Detect which cell encompasses the target text, then output its (x, y) center coordinate. 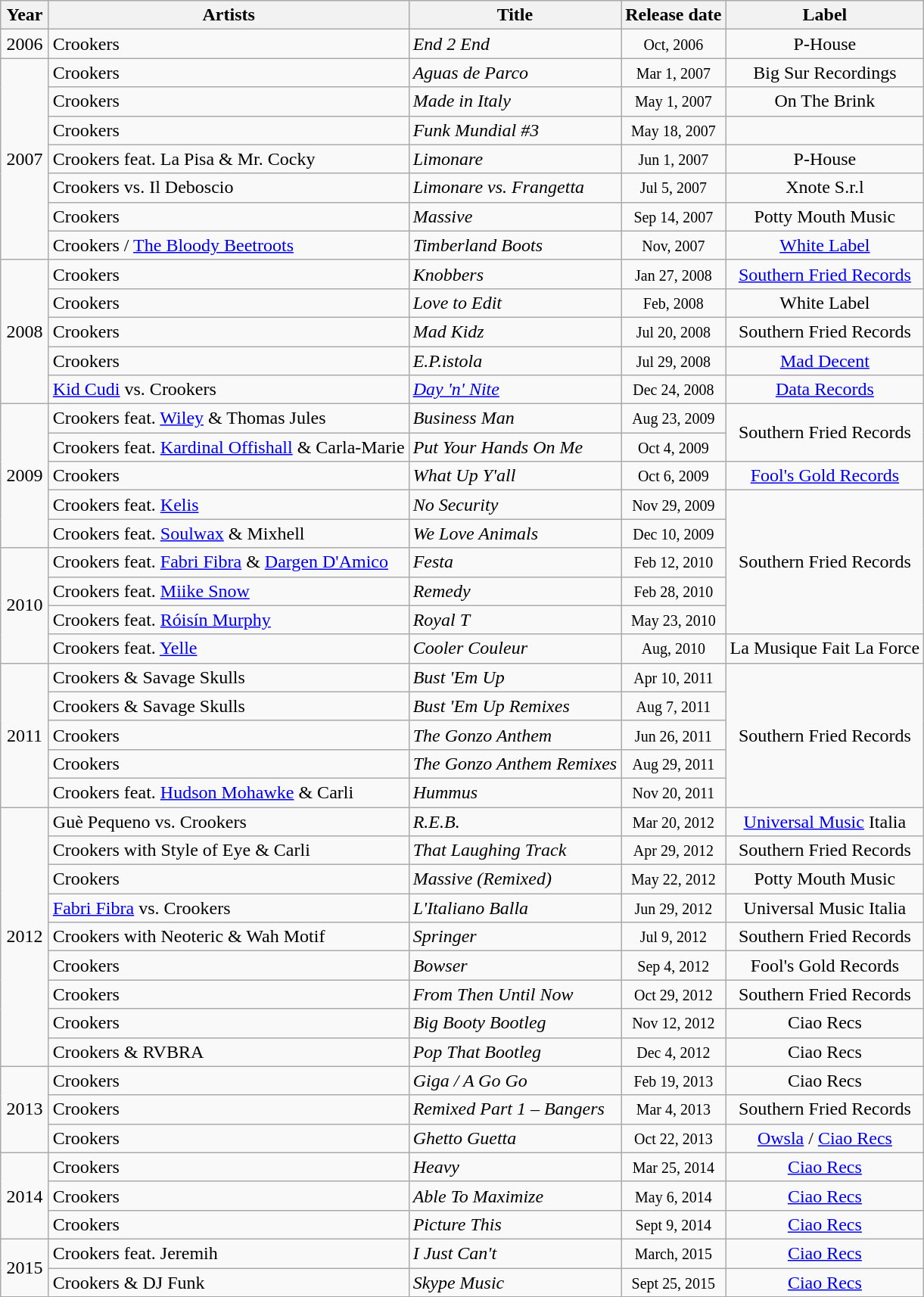
Bust 'Em Up Remixes (515, 706)
May 23, 2010 (674, 620)
Bust 'Em Up (515, 677)
Dec 10, 2009 (674, 533)
Crookers vs. Il Deboscio (229, 188)
Crookers feat. Hudson Mohawke & Carli (229, 792)
Funk Mundial #3 (515, 130)
Dec 24, 2008 (674, 390)
Crookers & DJ Funk (229, 1283)
On The Brink (825, 101)
E.P.istola (515, 361)
Made in Italy (515, 101)
Feb, 2008 (674, 303)
Aguas de Parco (515, 73)
Jan 27, 2008 (674, 274)
Crookers feat. Jeremih (229, 1253)
Picture This (515, 1224)
March, 2015 (674, 1253)
Dec 4, 2012 (674, 1052)
Title (515, 15)
Knobbers (515, 274)
Feb 19, 2013 (674, 1081)
Crookers / The Bloody Beetroots (229, 245)
Massive (Remixed) (515, 879)
Day 'n' Nite (515, 390)
Apr 10, 2011 (674, 677)
Crookers feat. Róisín Murphy (229, 620)
The Gonzo Anthem Remixes (515, 764)
Ghetto Guetta (515, 1138)
Limonare vs. Frangetta (515, 188)
Mad Decent (825, 361)
May 22, 2012 (674, 879)
Sept 25, 2015 (674, 1283)
Timberland Boots (515, 245)
2007 (25, 159)
Crookers feat. Kardinal Offishall & Carla-Marie (229, 447)
Crookers feat. Kelis (229, 505)
Oct 6, 2009 (674, 476)
Oct 29, 2012 (674, 994)
Royal T (515, 620)
Crookers & RVBRA (229, 1052)
Heavy (515, 1167)
End 2 End (515, 44)
Business Man (515, 418)
Jun 26, 2011 (674, 735)
Big Booty Bootleg (515, 1023)
La Musique Fait La Force (825, 648)
Data Records (825, 390)
Massive (515, 216)
That Laughing Track (515, 851)
Apr 29, 2012 (674, 851)
Crookers feat. Miike Snow (229, 591)
Mar 1, 2007 (674, 73)
Festa (515, 562)
Mad Kidz (515, 331)
Year (25, 15)
I Just Can't (515, 1253)
Feb 28, 2010 (674, 591)
Crookers feat. Fabri Fibra & Dargen D'Amico (229, 562)
Artists (229, 15)
Sep 4, 2012 (674, 966)
Mar 4, 2013 (674, 1109)
Sep 14, 2007 (674, 216)
Giga / A Go Go (515, 1081)
2014 (25, 1196)
Nov 12, 2012 (674, 1023)
2015 (25, 1267)
Jul 29, 2008 (674, 361)
Aug 23, 2009 (674, 418)
What Up Y'all (515, 476)
Sept 9, 2014 (674, 1224)
We Love Animals (515, 533)
Nov 29, 2009 (674, 505)
2006 (25, 44)
Release date (674, 15)
No Security (515, 505)
Label (825, 15)
Aug 29, 2011 (674, 764)
2012 (25, 937)
Hummus (515, 792)
The Gonzo Anthem (515, 735)
Aug, 2010 (674, 648)
Owsla / Ciao Recs (825, 1138)
Jul 5, 2007 (674, 188)
Love to Edit (515, 303)
Crookers feat. Soulwax & Mixhell (229, 533)
2008 (25, 331)
Cooler Couleur (515, 648)
Guè Pequeno vs. Crookers (229, 821)
May 6, 2014 (674, 1196)
Kid Cudi vs. Crookers (229, 390)
Mar 25, 2014 (674, 1167)
May 1, 2007 (674, 101)
Crookers feat. Yelle (229, 648)
Big Sur Recordings (825, 73)
Feb 12, 2010 (674, 562)
Jun 1, 2007 (674, 159)
Able To Maximize (515, 1196)
2013 (25, 1109)
Jul 9, 2012 (674, 937)
Crookers with Neoteric & Wah Motif (229, 937)
Nov 20, 2011 (674, 792)
Skype Music (515, 1283)
Bowser (515, 966)
May 18, 2007 (674, 130)
Pop That Bootleg (515, 1052)
L'Italiano Balla (515, 908)
2011 (25, 735)
Xnote S.r.l (825, 188)
Jul 20, 2008 (674, 331)
Remedy (515, 591)
Mar 20, 2012 (674, 821)
Aug 7, 2011 (674, 706)
Limonare (515, 159)
Jun 29, 2012 (674, 908)
Remixed Part 1 – Bangers (515, 1109)
Crookers with Style of Eye & Carli (229, 851)
Oct 22, 2013 (674, 1138)
Fabri Fibra vs. Crookers (229, 908)
Oct 4, 2009 (674, 447)
Springer (515, 937)
Crookers feat. La Pisa & Mr. Cocky (229, 159)
Put Your Hands On Me (515, 447)
2009 (25, 476)
2010 (25, 605)
Oct, 2006 (674, 44)
From Then Until Now (515, 994)
Nov, 2007 (674, 245)
Crookers feat. Wiley & Thomas Jules (229, 418)
R.E.B. (515, 821)
